Return the (X, Y) coordinate for the center point of the cell that contains the specified text.  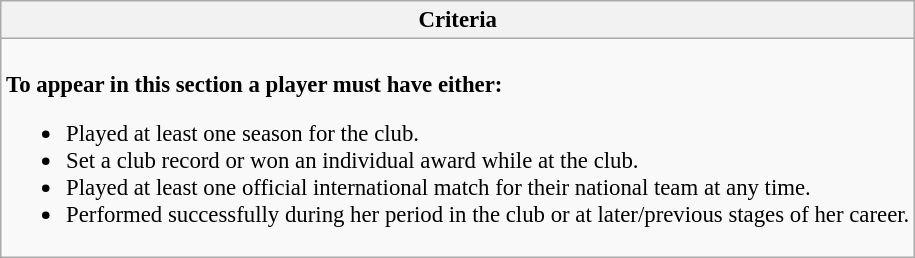
Criteria (458, 20)
